Find where the given text appears and provide that cell's center as (X, Y) coordinate. 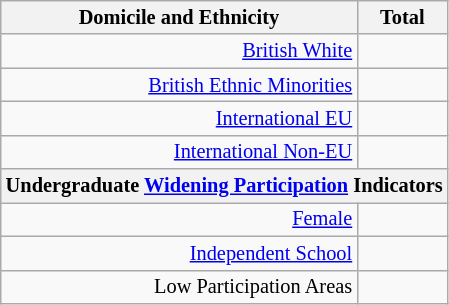
Independent School (179, 253)
Total (402, 17)
International Non-EU (179, 152)
British Ethnic Minorities (179, 85)
Undergraduate Widening Participation Indicators (224, 186)
Low Participation Areas (179, 287)
British White (179, 51)
Domicile and Ethnicity (179, 17)
Female (179, 219)
International EU (179, 118)
